Identify which cell holds the provided text, then report its [X, Y] central coordinate. 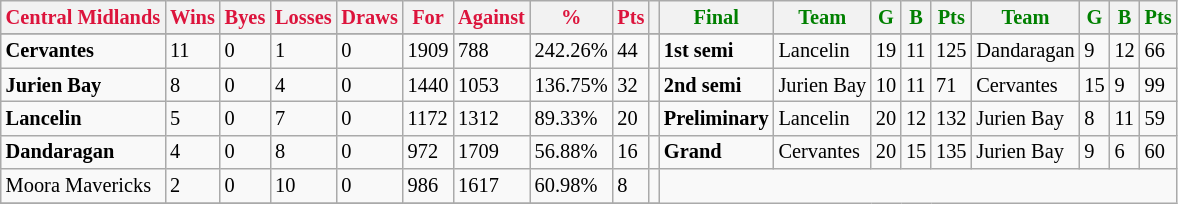
For [428, 17]
6 [1125, 152]
2 [192, 186]
32 [630, 85]
59 [1158, 118]
Central Midlands [83, 17]
Final [716, 17]
Grand [716, 152]
1053 [492, 85]
125 [951, 51]
1617 [492, 186]
242.26% [572, 51]
972 [428, 152]
Losses [303, 17]
5 [192, 118]
1909 [428, 51]
89.33% [572, 118]
1440 [428, 85]
71 [951, 85]
1709 [492, 152]
Against [492, 17]
7 [303, 118]
19 [886, 51]
788 [492, 51]
99 [1158, 85]
Byes [245, 17]
2nd semi [716, 85]
136.75% [572, 85]
16 [630, 152]
60.98% [572, 186]
44 [630, 51]
132 [951, 118]
Moora Mavericks [83, 186]
% [572, 17]
Preliminary [716, 118]
1 [303, 51]
986 [428, 186]
135 [951, 152]
66 [1158, 51]
56.88% [572, 152]
1st semi [716, 51]
1312 [492, 118]
1172 [428, 118]
Wins [192, 17]
Draws [369, 17]
60 [1158, 152]
